Search for the cell housing the specified text and yield its (X, Y) center coordinate. 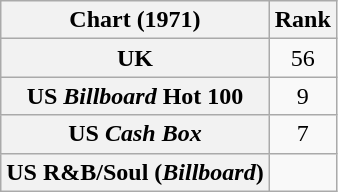
US R&B/Soul (Billboard) (135, 172)
US Billboard Hot 100 (135, 96)
7 (302, 134)
Chart (1971) (135, 20)
Rank (302, 20)
UK (135, 58)
9 (302, 96)
US Cash Box (135, 134)
56 (302, 58)
